Provide the [x, y] coordinate of the cell's center where the given text is located.  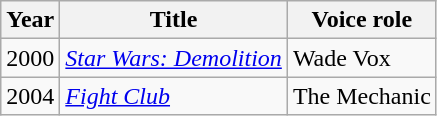
Year [30, 20]
Star Wars: Demolition [174, 58]
2000 [30, 58]
2004 [30, 96]
Voice role [362, 20]
The Mechanic [362, 96]
Wade Vox [362, 58]
Fight Club [174, 96]
Title [174, 20]
